For the text-containing cell, return its midpoint in (x, y) coordinate format. 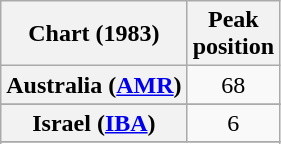
Chart (1983) (94, 34)
6 (233, 123)
Australia (AMR) (94, 85)
Israel (IBA) (94, 123)
Peakposition (233, 34)
68 (233, 85)
